Pinpoint the cell where the given text exists, returning its (X, Y) midpoint coordinate. 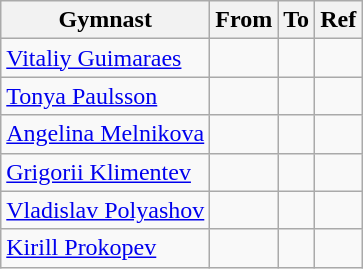
From (244, 20)
Vladislav Polyashov (106, 210)
Ref (338, 20)
Grigorii Klimentev (106, 172)
Kirill Prokopev (106, 248)
Angelina Melnikova (106, 134)
Vitaliy Guimaraes (106, 58)
To (296, 20)
Tonya Paulsson (106, 96)
Gymnast (106, 20)
